Determine the [X, Y] coordinate at the center of the cell enclosing the given text.  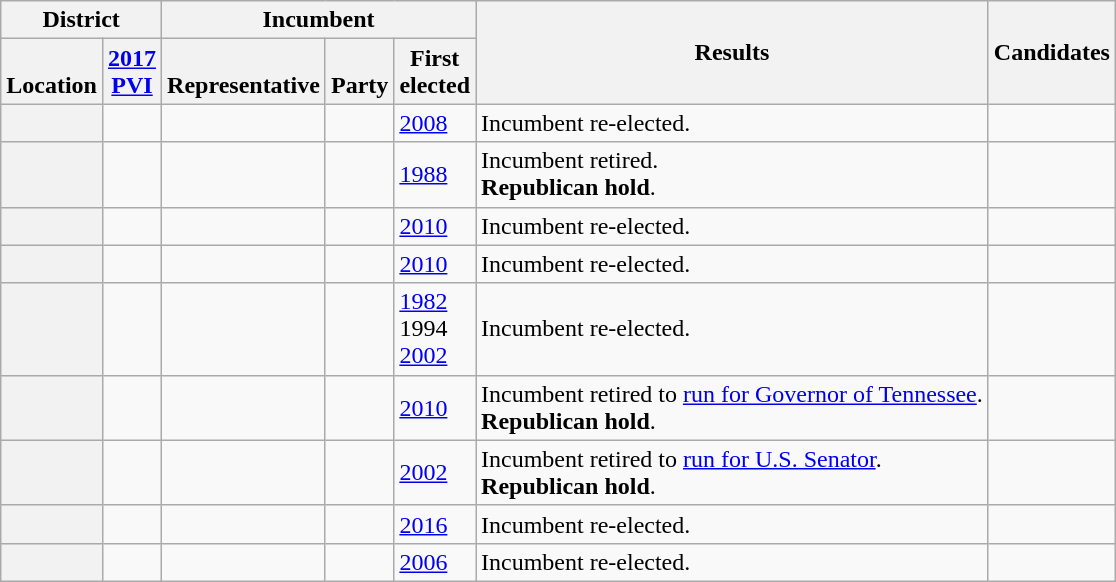
19821994 2002 [435, 329]
District [82, 20]
Incumbent retired.Republican hold. [732, 174]
Incumbent [319, 20]
2002 [435, 472]
Party [359, 72]
Incumbent retired to run for Governor of Tennessee.Republican hold. [732, 408]
Location [52, 72]
Results [732, 52]
1988 [435, 174]
2016 [435, 524]
Firstelected [435, 72]
2006 [435, 562]
Representative [244, 72]
2017PVI [132, 72]
Incumbent retired to run for U.S. Senator.Republican hold. [732, 472]
Candidates [1052, 52]
2008 [435, 123]
